Provide the [X, Y] coordinate of the cell's center where the given text is located.  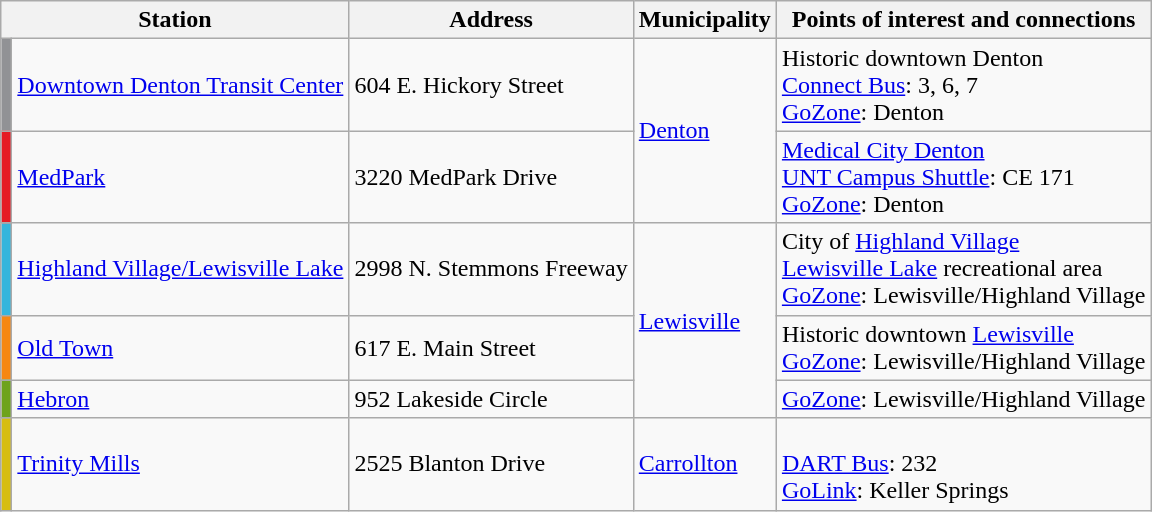
617 E. Main Street [491, 348]
Station [175, 20]
Historic downtown Denton Connect Bus: 3, 6, 7GoZone: Denton [963, 85]
Carrollton [704, 464]
MedPark [180, 177]
Downtown Denton Transit Center [180, 85]
Hebron [180, 399]
Municipality [704, 20]
604 E. Hickory Street [491, 85]
952 Lakeside Circle [491, 399]
Address [491, 20]
Old Town [180, 348]
2525 Blanton Drive [491, 464]
3220 MedPark Drive [491, 177]
DART Bus: 232GoLink: Keller Springs [963, 464]
Highland Village/Lewisville Lake [180, 269]
Historic downtown LewisvilleGoZone: Lewisville/Highland Village [963, 348]
Lewisville [704, 320]
Medical City Denton UNT Campus Shuttle: CE 171GoZone: Denton [963, 177]
City of Highland VillageLewisville Lake recreational areaGoZone: Lewisville/Highland Village [963, 269]
Denton [704, 131]
2998 N. Stemmons Freeway [491, 269]
Points of interest and connections [963, 20]
Trinity Mills [180, 464]
GoZone: Lewisville/Highland Village [963, 399]
